Identify which cell holds the provided text, then report its [X, Y] central coordinate. 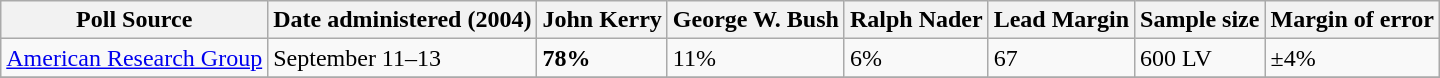
78% [602, 58]
Margin of error [1352, 20]
Date administered (2004) [402, 20]
Ralph Nader [916, 20]
11% [756, 58]
Sample size [1200, 20]
6% [916, 58]
George W. Bush [756, 20]
John Kerry [602, 20]
600 LV [1200, 58]
American Research Group [134, 58]
67 [1061, 58]
±4% [1352, 58]
Lead Margin [1061, 20]
Poll Source [134, 20]
September 11–13 [402, 58]
